Output the [X, Y] coordinate of the center of the cell containing the given text.  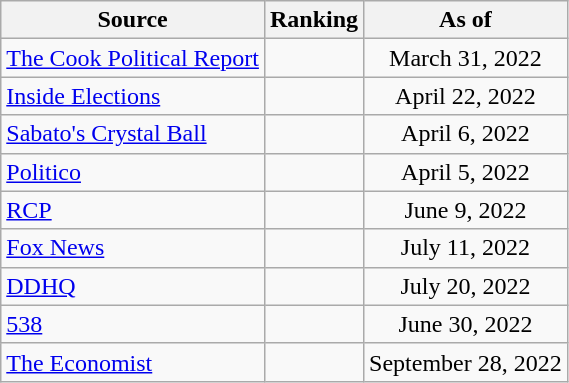
As of [466, 20]
538 [133, 324]
July 11, 2022 [466, 248]
Fox News [133, 248]
RCP [133, 210]
Ranking [314, 20]
Politico [133, 172]
The Cook Political Report [133, 58]
July 20, 2022 [466, 286]
April 6, 2022 [466, 134]
June 9, 2022 [466, 210]
Source [133, 20]
DDHQ [133, 286]
April 22, 2022 [466, 96]
Sabato's Crystal Ball [133, 134]
June 30, 2022 [466, 324]
The Economist [133, 362]
March 31, 2022 [466, 58]
April 5, 2022 [466, 172]
Inside Elections [133, 96]
September 28, 2022 [466, 362]
